Search for the cell housing the specified text and yield its (x, y) center coordinate. 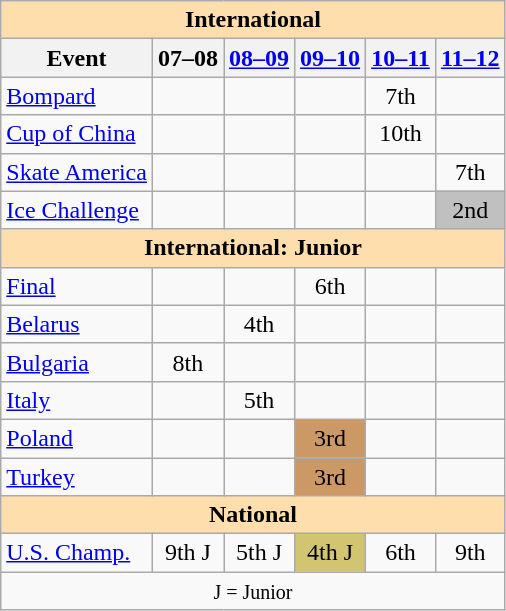
8th (188, 362)
07–08 (188, 58)
Event (77, 58)
4th J (330, 553)
10–11 (401, 58)
10th (401, 134)
Cup of China (77, 134)
9th (470, 553)
International: Junior (253, 248)
U.S. Champ. (77, 553)
09–10 (330, 58)
Skate America (77, 172)
Poland (77, 438)
Bompard (77, 96)
2nd (470, 210)
Bulgaria (77, 362)
5th (260, 400)
National (253, 515)
J = Junior (253, 591)
4th (260, 324)
Turkey (77, 477)
11–12 (470, 58)
Final (77, 286)
Ice Challenge (77, 210)
Belarus (77, 324)
08–09 (260, 58)
Italy (77, 400)
9th J (188, 553)
5th J (260, 553)
International (253, 20)
